Provide the (X, Y) coordinate of the cell's center where the given text is located.  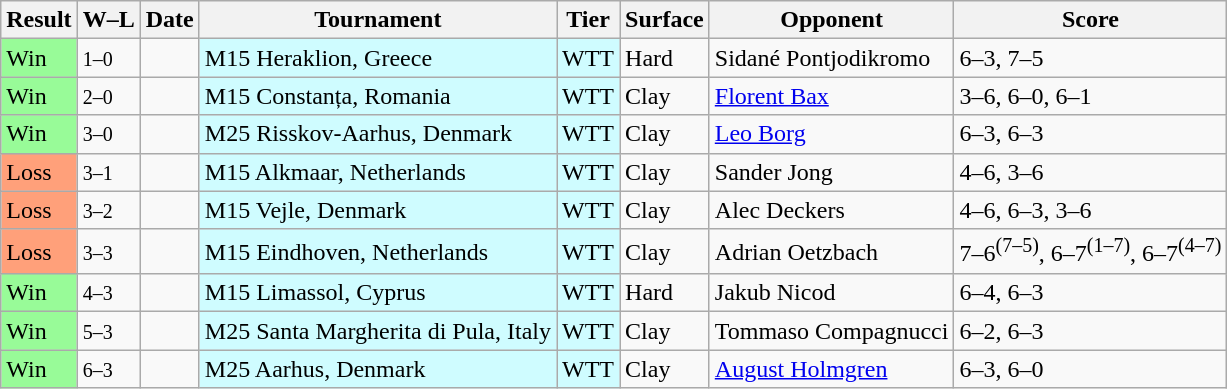
Surface (665, 20)
M25 Risskov-Aarhus, Denmark (378, 134)
M25 Aarhus, Denmark (378, 369)
Opponent (832, 20)
3–3 (108, 252)
4–6, 3–6 (1090, 172)
2–0 (108, 96)
5–3 (108, 331)
M15 Heraklion, Greece (378, 58)
6–3, 6–3 (1090, 134)
3–2 (108, 210)
Tommaso Compagnucci (832, 331)
6–3, 7–5 (1090, 58)
M15 Alkmaar, Netherlands (378, 172)
3–6, 6–0, 6–1 (1090, 96)
Score (1090, 20)
W–L (108, 20)
M15 Vejle, Denmark (378, 210)
6–3, 6–0 (1090, 369)
Jakub Nicod (832, 293)
Adrian Oetzbach (832, 252)
3–1 (108, 172)
M15 Constanța, Romania (378, 96)
7–6(7–5), 6–7(1–7), 6–7(4–7) (1090, 252)
Result (39, 20)
M25 Santa Margherita di Pula, Italy (378, 331)
August Holmgren (832, 369)
6–2, 6–3 (1090, 331)
Alec Deckers (832, 210)
Sidané Pontjodikromo (832, 58)
6–4, 6–3 (1090, 293)
4–6, 6–3, 3–6 (1090, 210)
Tier (588, 20)
Sander Jong (832, 172)
Tournament (378, 20)
Florent Bax (832, 96)
M15 Eindhoven, Netherlands (378, 252)
3–0 (108, 134)
4–3 (108, 293)
Date (170, 20)
Leo Borg (832, 134)
6–3 (108, 369)
M15 Limassol, Cyprus (378, 293)
1–0 (108, 58)
